From the cell containing the given text, extract its center point as [X, Y] coordinate. 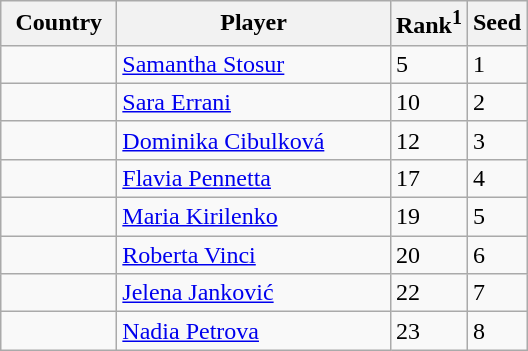
19 [428, 217]
17 [428, 178]
6 [496, 255]
Jelena Janković [254, 293]
10 [428, 102]
Roberta Vinci [254, 255]
4 [496, 178]
12 [428, 140]
23 [428, 331]
2 [496, 102]
20 [428, 255]
3 [496, 140]
Dominika Cibulková [254, 140]
Player [254, 24]
Samantha Stosur [254, 64]
Flavia Pennetta [254, 178]
1 [496, 64]
8 [496, 331]
Seed [496, 24]
Nadia Petrova [254, 331]
7 [496, 293]
Rank1 [428, 24]
Country [59, 24]
Sara Errani [254, 102]
22 [428, 293]
Maria Kirilenko [254, 217]
